Search for the cell housing the specified text and yield its (x, y) center coordinate. 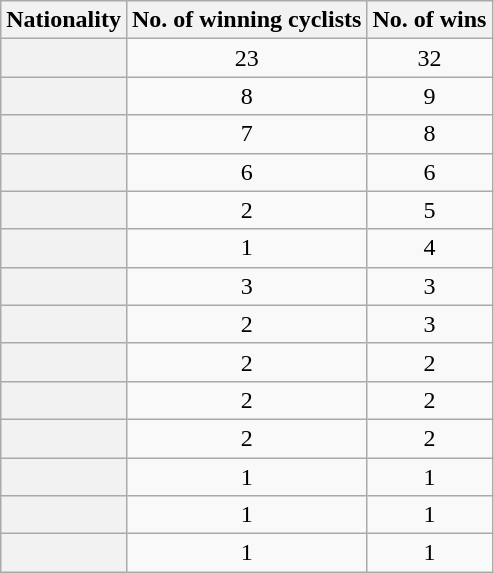
7 (246, 134)
9 (430, 96)
4 (430, 248)
32 (430, 58)
No. of winning cyclists (246, 20)
5 (430, 210)
Nationality (64, 20)
23 (246, 58)
No. of wins (430, 20)
